Extract the (X, Y) coordinate from the center of the cell holding the provided text.  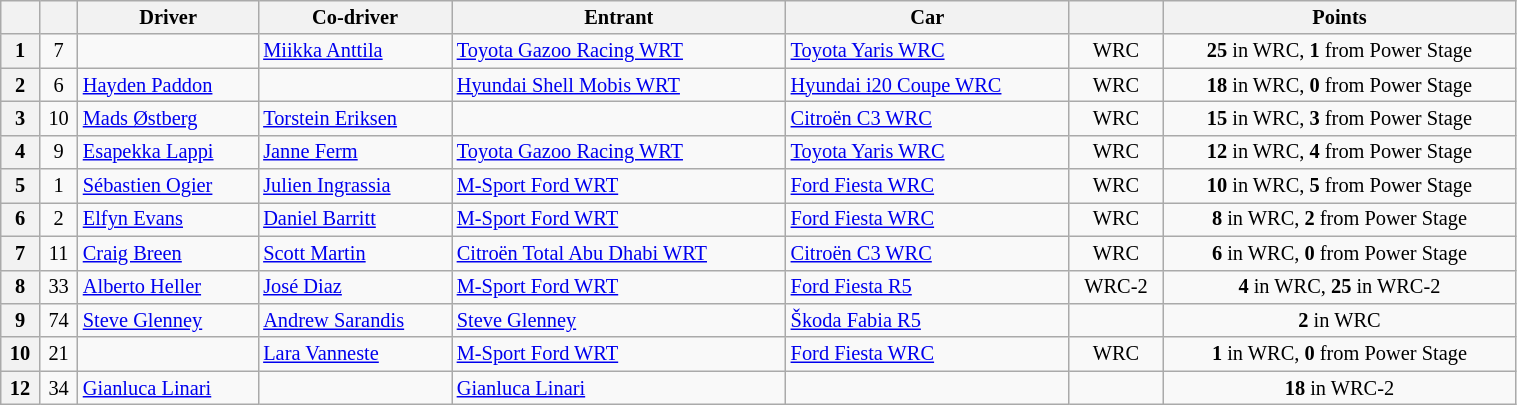
1 in WRC, 0 from Power Stage (1340, 354)
8 in WRC, 2 from Power Stage (1340, 219)
Points (1340, 17)
Craig Breen (168, 253)
Škoda Fabia R5 (928, 320)
Andrew Sarandis (355, 320)
Miikka Anttila (355, 51)
WRC-2 (1116, 287)
Torstein Eriksen (355, 118)
21 (58, 354)
Ford Fiesta R5 (928, 287)
Elfyn Evans (168, 219)
25 in WRC, 1 from Power Stage (1340, 51)
33 (58, 287)
Esapekka Lappi (168, 152)
4 (20, 152)
18 in WRC, 0 from Power Stage (1340, 85)
Julien Ingrassia (355, 186)
Hyundai Shell Mobis WRT (619, 85)
Hyundai i20 Coupe WRC (928, 85)
6 in WRC, 0 from Power Stage (1340, 253)
Hayden Paddon (168, 85)
8 (20, 287)
2 in WRC (1340, 320)
10 in WRC, 5 from Power Stage (1340, 186)
15 in WRC, 3 from Power Stage (1340, 118)
Mads Østberg (168, 118)
José Diaz (355, 287)
12 in WRC, 4 from Power Stage (1340, 152)
Janne Ferm (355, 152)
Car (928, 17)
Sébastien Ogier (168, 186)
3 (20, 118)
Co-driver (355, 17)
12 (20, 388)
5 (20, 186)
Citroën Total Abu Dhabi WRT (619, 253)
Driver (168, 17)
4 in WRC, 25 in WRC-2 (1340, 287)
Lara Vanneste (355, 354)
Alberto Heller (168, 287)
Daniel Barritt (355, 219)
34 (58, 388)
Entrant (619, 17)
18 in WRC-2 (1340, 388)
Scott Martin (355, 253)
11 (58, 253)
74 (58, 320)
